From the cell containing the given text, extract its center point as [x, y] coordinate. 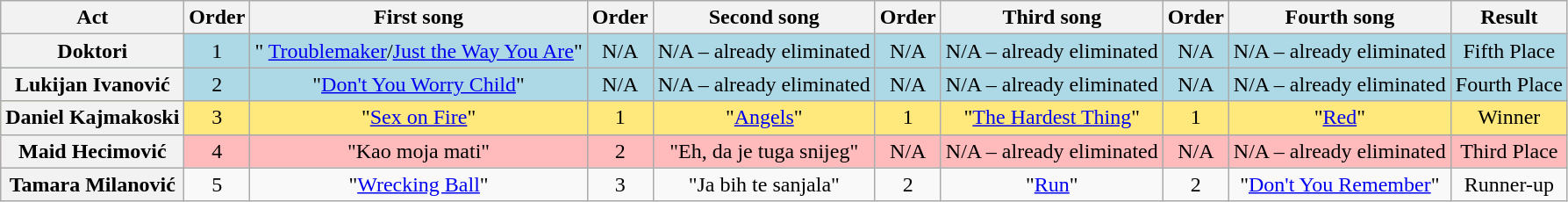
"Kao moja mati" [419, 151]
"Eh, da je tuga snijeg" [763, 151]
Fourth Place [1509, 84]
Doktori [93, 51]
Act [93, 18]
Third song [1051, 18]
Tamara Milanović [93, 184]
"Sex on Fire" [419, 118]
Daniel Kajmakoski [93, 118]
Result [1509, 18]
"Angels" [763, 118]
Winner [1509, 118]
"Wrecking Ball" [419, 184]
"The Hardest Thing" [1051, 118]
Fifth Place [1509, 51]
"Don't You Remember" [1339, 184]
Maid Hecimović [93, 151]
"Red" [1339, 118]
Lukijan Ivanović [93, 84]
"Run" [1051, 184]
"Don't You Worry Child" [419, 84]
4 [218, 151]
Fourth song [1339, 18]
Second song [763, 18]
"Ja bih te sanjala" [763, 184]
Third Place [1509, 151]
Runner-up [1509, 184]
5 [218, 184]
First song [419, 18]
" Troublemaker/Just the Way You Are" [419, 51]
